Locate the cell with the specified text and output its [X, Y] center coordinate. 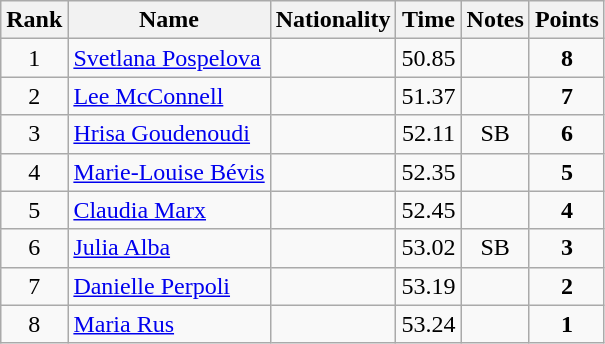
Time [428, 20]
Hrisa Goudenoudi [169, 134]
53.24 [428, 324]
Marie-Louise Bévis [169, 172]
51.37 [428, 96]
Name [169, 20]
52.11 [428, 134]
Rank [34, 20]
Notes [495, 20]
52.35 [428, 172]
53.02 [428, 248]
Claudia Marx [169, 210]
50.85 [428, 58]
Svetlana Pospelova [169, 58]
Maria Rus [169, 324]
Julia Alba [169, 248]
Lee McConnell [169, 96]
53.19 [428, 286]
Points [566, 20]
52.45 [428, 210]
Danielle Perpoli [169, 286]
Nationality [333, 20]
